For the text-containing cell, return its midpoint in (x, y) coordinate format. 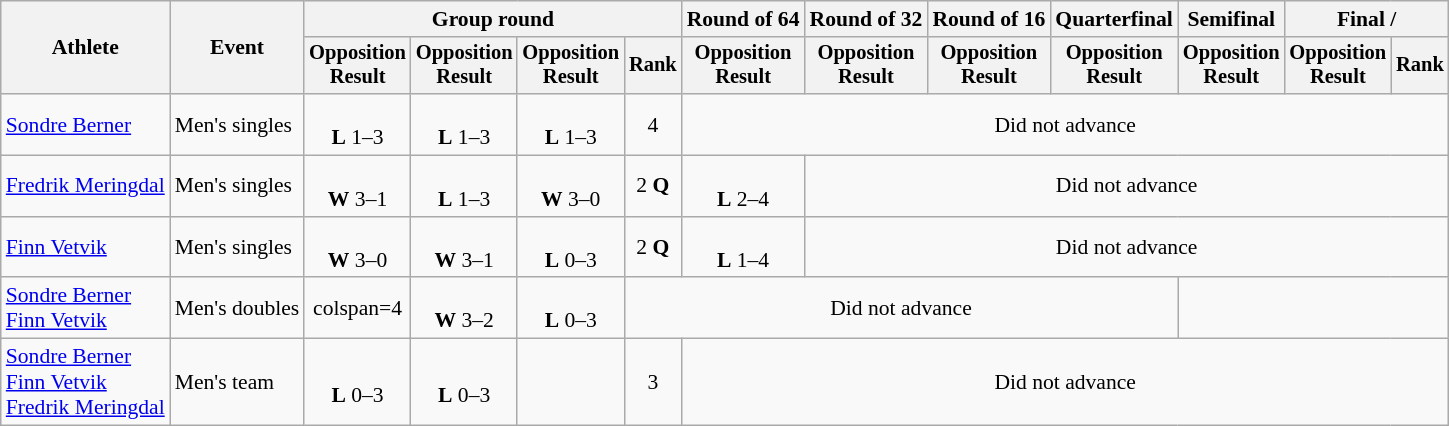
L 1–4 (744, 248)
Round of 16 (988, 19)
Athlete (86, 48)
Group round (492, 19)
Quarterfinal (1114, 19)
Round of 64 (744, 19)
colspan=4 (358, 308)
Finn Vetvik (86, 248)
L 2–4 (744, 186)
Final / (1367, 19)
Semifinal (1232, 19)
Men's doubles (238, 308)
Men's team (238, 382)
Sondre BernerFinn VetvikFredrik Meringdal (86, 382)
3 (653, 382)
Sondre Berner (86, 124)
4 (653, 124)
Fredrik Meringdal (86, 186)
W 3–2 (464, 308)
Round of 32 (866, 19)
Event (238, 48)
Sondre BernerFinn Vetvik (86, 308)
